Pinpoint the cell where the given text exists, returning its [X, Y] midpoint coordinate. 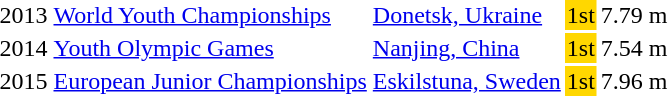
European Junior Championships [210, 81]
Donetsk, Ukraine [466, 15]
World Youth Championships [210, 15]
Youth Olympic Games [210, 48]
Eskilstuna, Sweden [466, 81]
Nanjing, China [466, 48]
